Return (x, y) of the center of cell containing provided text 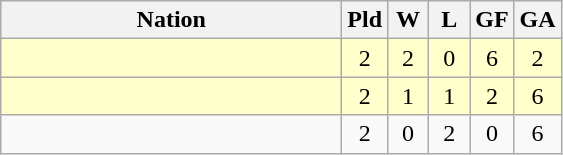
W (408, 20)
GA (538, 20)
GF (492, 20)
Nation (172, 20)
Pld (365, 20)
L (450, 20)
